Locate the cell with the specified text and output its (x, y) center coordinate. 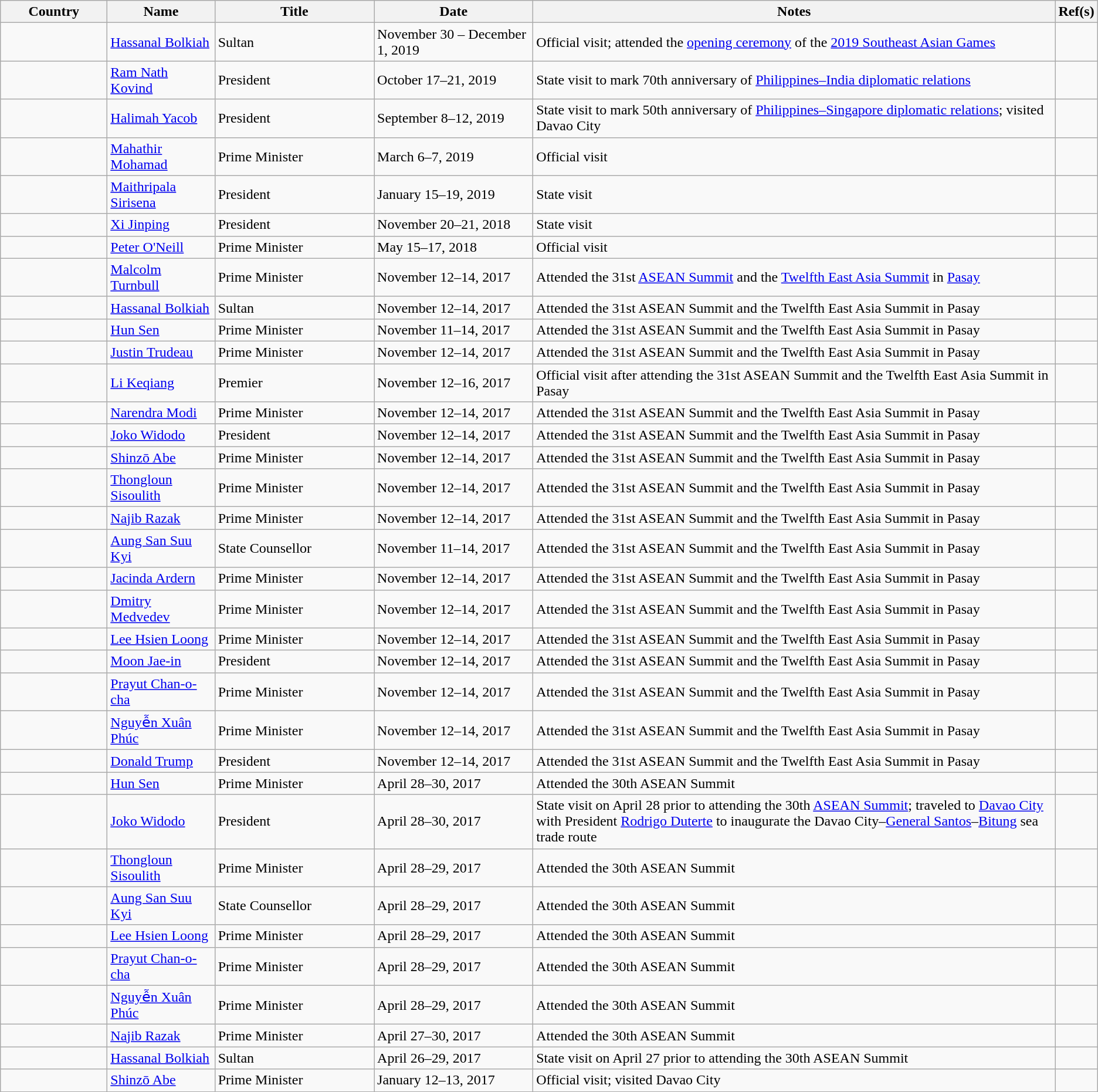
Dmitry Medvedev (161, 609)
Official visit after attending the 31st ASEAN Summit and the Twelfth East Asia Summit in Pasay (794, 383)
Notes (794, 12)
Mahathir Mohamad (161, 156)
October 17–21, 2019 (454, 80)
Jacinda Ardern (161, 579)
April 26–29, 2017 (454, 1058)
Country (54, 12)
Peter O'Neill (161, 247)
Title (294, 12)
Xi Jinping (161, 225)
Date (454, 12)
State visit to mark 50th anniversary of Philippines–Singapore diplomatic relations; visited Davao City (794, 119)
State visit on April 27 prior to attending the 30th ASEAN Summit (794, 1058)
January 15–19, 2019 (454, 195)
Name (161, 12)
November 30 – December 1, 2019 (454, 42)
May 15–17, 2018 (454, 247)
Narendra Modi (161, 413)
Ram Nath Kovind (161, 80)
September 8–12, 2019 (454, 119)
Moon Jae-in (161, 661)
Halimah Yacob (161, 119)
Ref(s) (1076, 12)
November 12–16, 2017 (454, 383)
November 20–21, 2018 (454, 225)
State visit to mark 70th anniversary of Philippines–India diplomatic relations (794, 80)
Official visit; attended the opening ceremony of the 2019 Southeast Asian Games (794, 42)
April 27–30, 2017 (454, 1036)
Justin Trudeau (161, 352)
Malcolm Turnbull (161, 277)
Donald Trump (161, 761)
Official visit; visited Davao City (794, 1080)
January 12–13, 2017 (454, 1080)
Li Keqiang (161, 383)
March 6–7, 2019 (454, 156)
Maithripala Sirisena (161, 195)
Premier (294, 383)
